Extract the (X, Y) coordinate from the center of the cell holding the provided text.  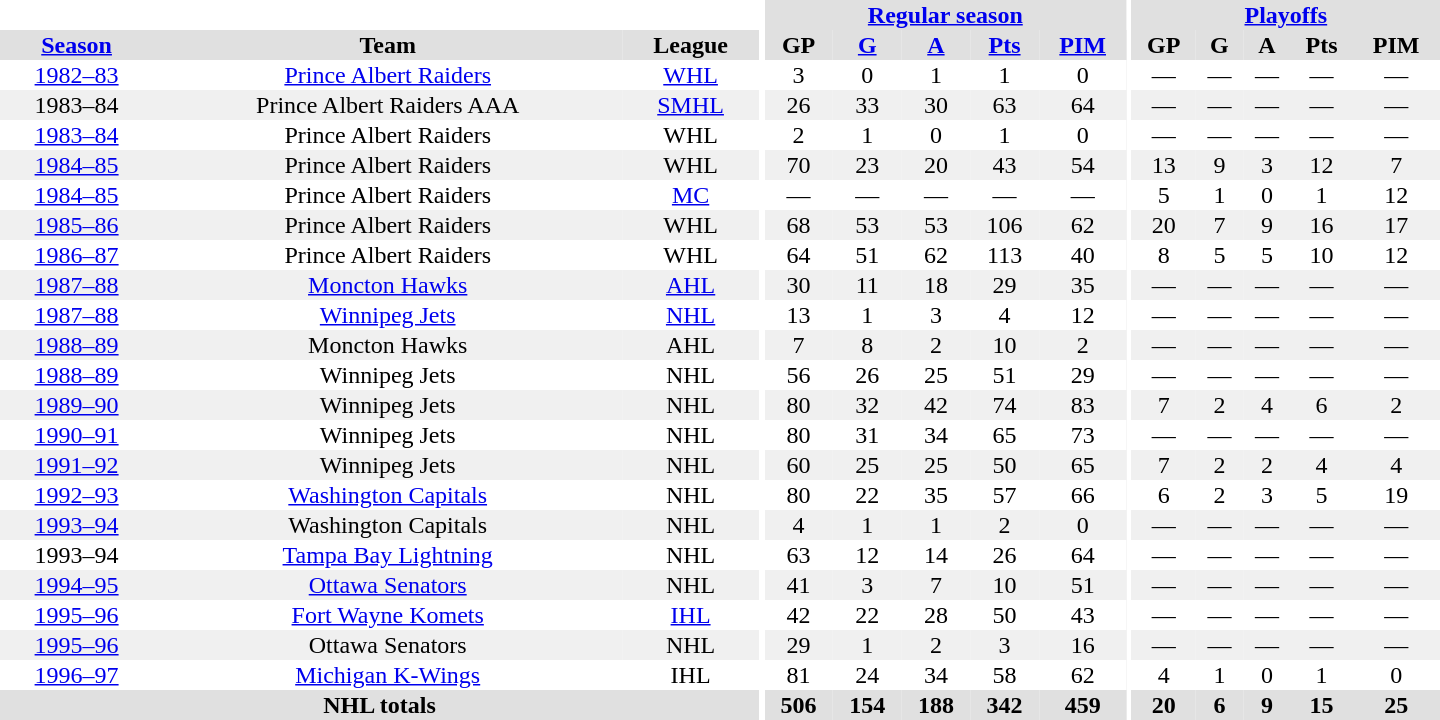
40 (1082, 255)
66 (1082, 495)
1986–87 (76, 255)
73 (1082, 435)
342 (1004, 705)
Regular season (945, 15)
Playoffs (1286, 15)
60 (798, 465)
74 (1004, 405)
23 (868, 165)
1994–95 (76, 585)
1985–86 (76, 225)
83 (1082, 405)
70 (798, 165)
54 (1082, 165)
41 (798, 585)
Prince Albert Raiders AAA (388, 105)
NHL totals (380, 705)
17 (1396, 225)
68 (798, 225)
11 (868, 285)
1996–97 (76, 675)
106 (1004, 225)
18 (936, 285)
1992–93 (76, 495)
1991–92 (76, 465)
15 (1322, 705)
Tampa Bay Lightning (388, 555)
Fort Wayne Komets (388, 615)
Season (76, 45)
56 (798, 375)
MC (690, 195)
57 (1004, 495)
506 (798, 705)
Michigan K-Wings (388, 675)
28 (936, 615)
113 (1004, 255)
1990–91 (76, 435)
14 (936, 555)
188 (936, 705)
League (690, 45)
31 (868, 435)
Team (388, 45)
459 (1082, 705)
154 (868, 705)
58 (1004, 675)
1982–83 (76, 75)
32 (868, 405)
24 (868, 675)
33 (868, 105)
81 (798, 675)
SMHL (690, 105)
19 (1396, 495)
1989–90 (76, 405)
